Determine the [X, Y] coordinate at the center of the cell enclosing the given text.  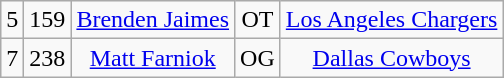
Dallas Cowboys [392, 58]
Los Angeles Chargers [392, 20]
238 [48, 58]
159 [48, 20]
Matt Farniok [153, 58]
OT [258, 20]
5 [12, 20]
7 [12, 58]
OG [258, 58]
Brenden Jaimes [153, 20]
